Return (x, y) of the center of cell containing provided text 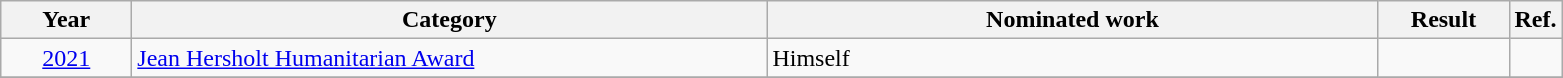
Himself (1072, 58)
Result (1444, 20)
Jean Hersholt Humanitarian Award (450, 58)
Year (66, 20)
Ref. (1536, 20)
Category (450, 20)
Nominated work (1072, 20)
2021 (66, 58)
